Output the [X, Y] coordinate of the center of the cell containing the given text.  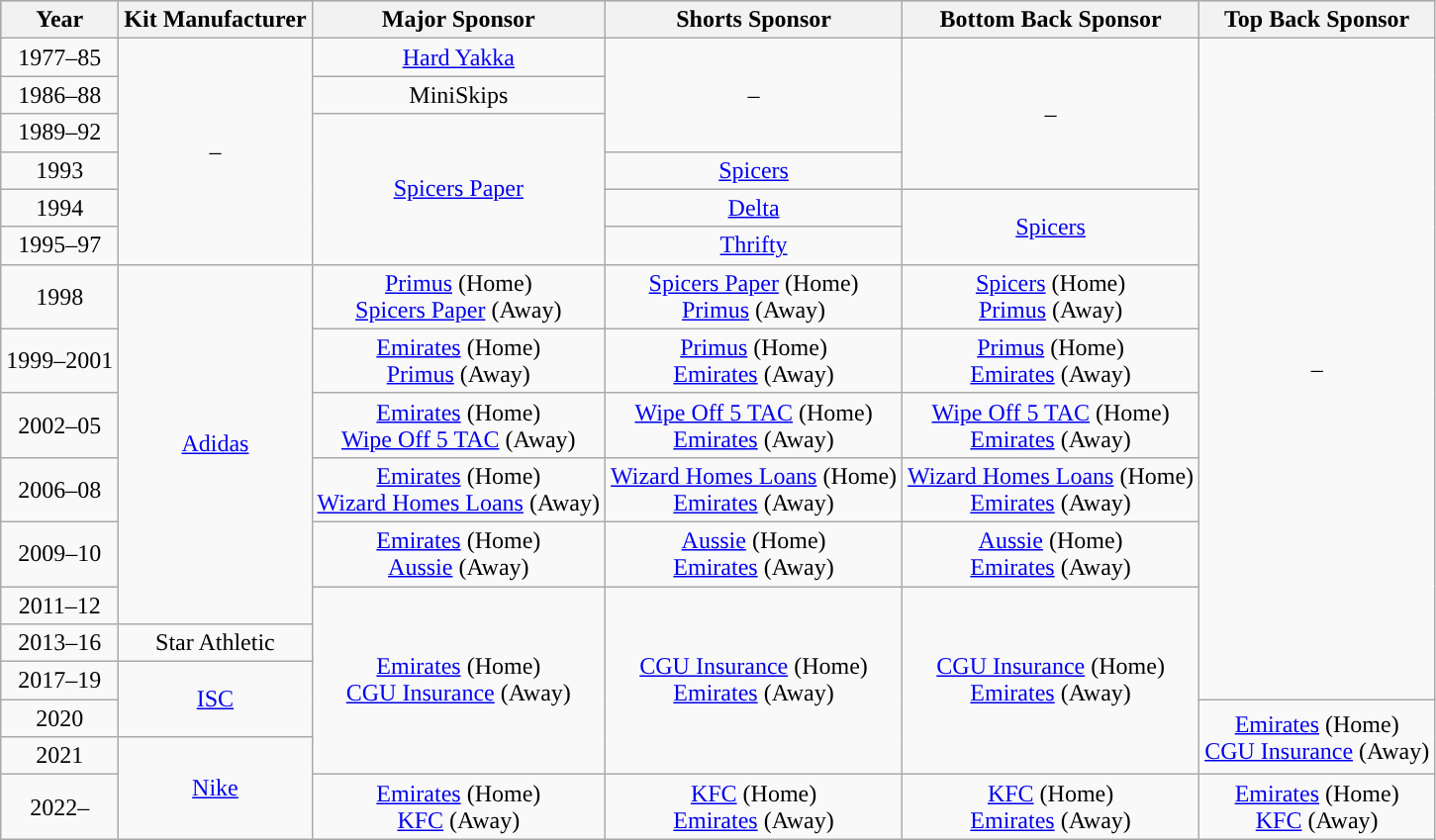
1998 [59, 297]
Adidas [216, 443]
2021 [59, 756]
Thrifty [754, 245]
Star Athletic [216, 643]
2020 [59, 718]
Emirates (Home)Wipe Off 5 TAC (Away) [458, 425]
Delta [754, 208]
Kit Manufacturer [216, 20]
Spicers Paper (Home)Primus (Away) [754, 297]
Bottom Back Sponsor [1051, 20]
2011–12 [59, 605]
Hard Yakka [458, 57]
1977–85 [59, 57]
Spicers Paper [458, 189]
1993 [59, 170]
Emirates (Home)Primus (Away) [458, 360]
2022– [59, 807]
Year [59, 20]
1995–97 [59, 245]
2009–10 [59, 554]
1989–92 [59, 133]
2006–08 [59, 489]
1999–2001 [59, 360]
Primus (Home)Spicers Paper (Away) [458, 297]
Nike [216, 788]
Shorts Sponsor [754, 20]
Emirates (Home)Aussie (Away) [458, 554]
Major Sponsor [458, 20]
2017–19 [59, 681]
MiniSkips [458, 95]
2002–05 [59, 425]
Emirates (Home)Wizard Homes Loans (Away) [458, 489]
2013–16 [59, 643]
Spicers (Home)Primus (Away) [1051, 297]
1994 [59, 208]
Top Back Sponsor [1317, 20]
1986–88 [59, 95]
ISC [216, 700]
